Return the [X, Y] coordinate for the center point of the cell that contains the specified text.  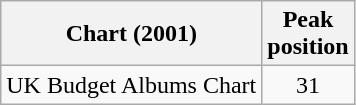
UK Budget Albums Chart [132, 85]
Peakposition [308, 34]
Chart (2001) [132, 34]
31 [308, 85]
